Output the (x, y) coordinate of the center of the cell containing the given text.  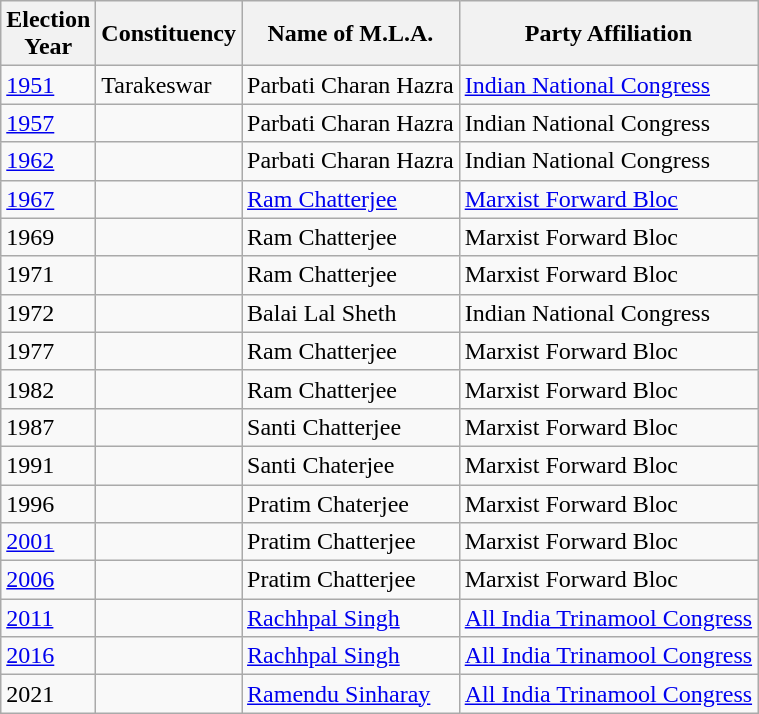
Pratim Chaterjee (351, 503)
1969 (48, 237)
1951 (48, 85)
Election Year (48, 34)
2021 (48, 694)
Balai Lal Sheth (351, 313)
1957 (48, 123)
1987 (48, 427)
2016 (48, 656)
Constituency (169, 34)
Santi Chaterjee (351, 465)
Tarakeswar (169, 85)
Name of M.L.A. (351, 34)
Party Affiliation (608, 34)
1991 (48, 465)
1996 (48, 503)
1967 (48, 199)
Ramendu Sinharay (351, 694)
1972 (48, 313)
1971 (48, 275)
2001 (48, 542)
2006 (48, 580)
1982 (48, 389)
Santi Chatterjee (351, 427)
1962 (48, 161)
2011 (48, 618)
1977 (48, 351)
